Pinpoint the cell where the given text exists, returning its (X, Y) midpoint coordinate. 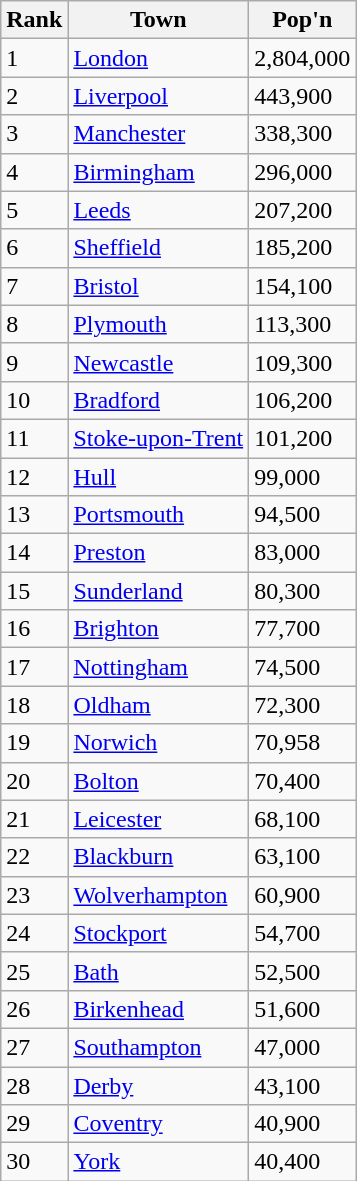
68,100 (302, 819)
11 (34, 438)
207,200 (302, 210)
Town (158, 20)
101,200 (302, 438)
52,500 (302, 971)
47,000 (302, 1047)
99,000 (302, 477)
83,000 (302, 553)
17 (34, 667)
113,300 (302, 324)
York (158, 1162)
Derby (158, 1085)
Bradford (158, 400)
15 (34, 591)
63,100 (302, 857)
106,200 (302, 400)
London (158, 58)
9 (34, 362)
Pop'n (302, 20)
20 (34, 781)
19 (34, 743)
28 (34, 1085)
Blackburn (158, 857)
72,300 (302, 705)
70,958 (302, 743)
6 (34, 248)
24 (34, 933)
14 (34, 553)
60,900 (302, 895)
Sunderland (158, 591)
Southampton (158, 1047)
16 (34, 629)
Nottingham (158, 667)
Bath (158, 971)
80,300 (302, 591)
10 (34, 400)
26 (34, 1009)
2,804,000 (302, 58)
Newcastle (158, 362)
296,000 (302, 172)
1 (34, 58)
2 (34, 96)
74,500 (302, 667)
13 (34, 515)
Preston (158, 553)
Coventry (158, 1124)
Rank (34, 20)
40,900 (302, 1124)
Hull (158, 477)
77,700 (302, 629)
25 (34, 971)
Leicester (158, 819)
Norwich (158, 743)
51,600 (302, 1009)
Manchester (158, 134)
27 (34, 1047)
338,300 (302, 134)
18 (34, 705)
29 (34, 1124)
Bristol (158, 286)
70,400 (302, 781)
Brighton (158, 629)
30 (34, 1162)
Oldham (158, 705)
94,500 (302, 515)
8 (34, 324)
3 (34, 134)
Birmingham (158, 172)
22 (34, 857)
40,400 (302, 1162)
5 (34, 210)
109,300 (302, 362)
Stockport (158, 933)
4 (34, 172)
23 (34, 895)
Leeds (158, 210)
Wolverhampton (158, 895)
12 (34, 477)
443,900 (302, 96)
7 (34, 286)
Sheffield (158, 248)
Portsmouth (158, 515)
Stoke-upon-Trent (158, 438)
Birkenhead (158, 1009)
21 (34, 819)
54,700 (302, 933)
185,200 (302, 248)
Liverpool (158, 96)
154,100 (302, 286)
Bolton (158, 781)
43,100 (302, 1085)
Plymouth (158, 324)
